From the cell containing the given text, extract its center point as (x, y) coordinate. 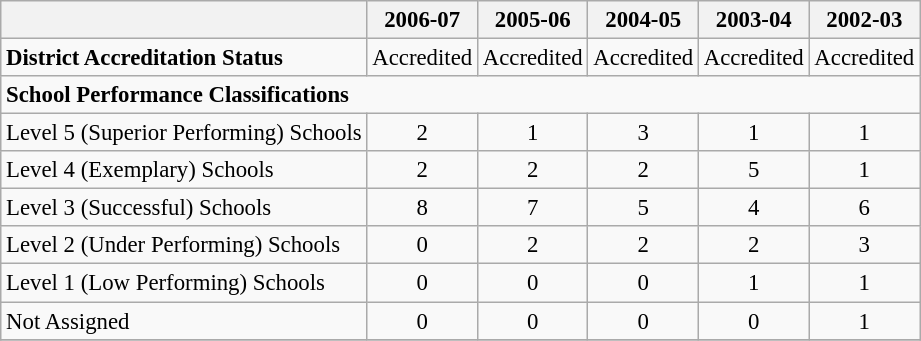
District Accreditation Status (184, 58)
2004-05 (644, 20)
Level 4 (Exemplary) Schools (184, 170)
Not Assigned (184, 321)
8 (422, 208)
4 (754, 208)
2002-03 (864, 20)
Level 2 (Under Performing) Schools (184, 245)
School Performance Classifications (460, 95)
Level 5 (Superior Performing) Schools (184, 133)
2005-06 (532, 20)
Level 1 (Low Performing) Schools (184, 283)
2003-04 (754, 20)
6 (864, 208)
7 (532, 208)
2006-07 (422, 20)
Level 3 (Successful) Schools (184, 208)
